For the text-containing cell, return its midpoint in [X, Y] coordinate format. 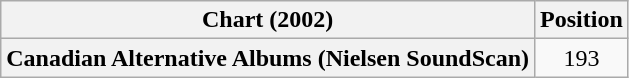
Position [582, 20]
Chart (2002) [268, 20]
Canadian Alternative Albums (Nielsen SoundScan) [268, 58]
193 [582, 58]
